For the text-containing cell, return its midpoint in (x, y) coordinate format. 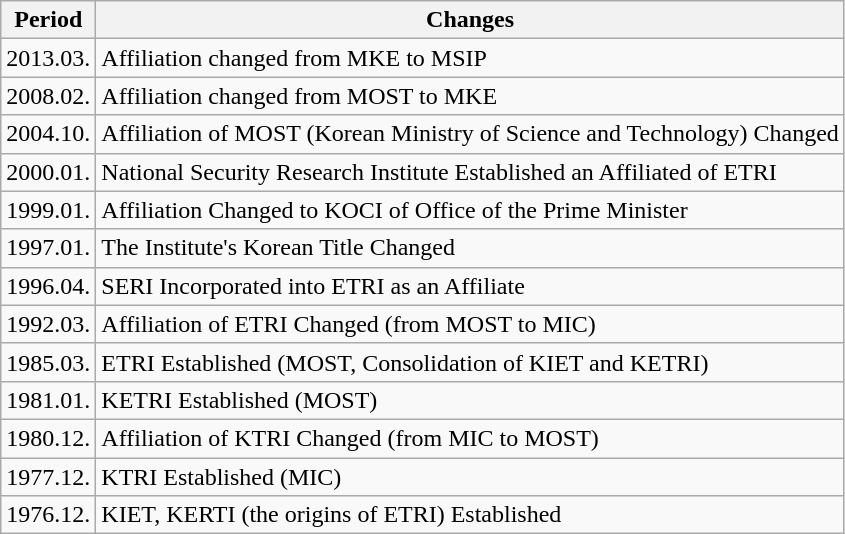
KTRI Established (MIC) (470, 477)
Affiliation Changed to KOCI of Office of the Prime Minister (470, 210)
1999.01. (48, 210)
1992.03. (48, 324)
1985.03. (48, 362)
1997.01. (48, 248)
2004.10. (48, 134)
2008.02. (48, 96)
Changes (470, 20)
2000.01. (48, 172)
Affiliation of ETRI Changed (from MOST to MIC) (470, 324)
KIET, KERTI (the origins of ETRI) Established (470, 515)
1981.01. (48, 400)
Affiliation of MOST (Korean Ministry of Science and Technology) Changed (470, 134)
2013.03. (48, 58)
National Security Research Institute Established an Affiliated of ETRI (470, 172)
KETRI Established (MOST) (470, 400)
Affiliation changed from MKE to MSIP (470, 58)
Affiliation changed from MOST to MKE (470, 96)
1976.12. (48, 515)
SERI Incorporated into ETRI as an Affiliate (470, 286)
ETRI Established (MOST, Consolidation of KIET and KETRI) (470, 362)
Period (48, 20)
1980.12. (48, 438)
1977.12. (48, 477)
Affiliation of KTRI Changed (from MIC to MOST) (470, 438)
1996.04. (48, 286)
The Institute's Korean Title Changed (470, 248)
